Output the [x, y] coordinate of the center of the cell containing the given text.  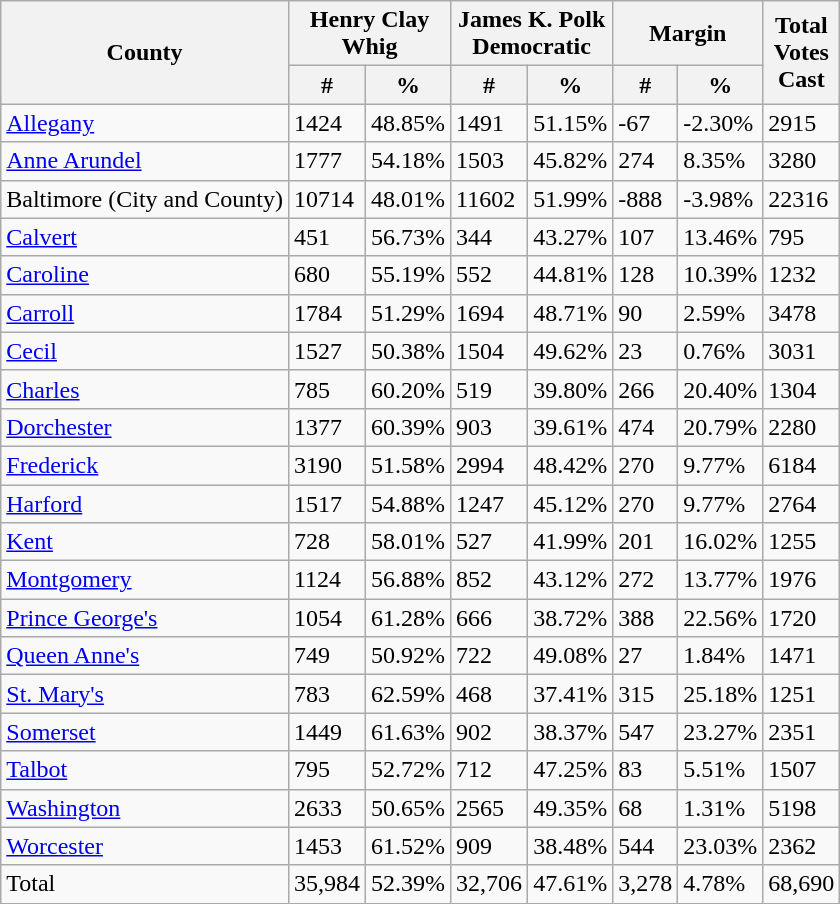
1777 [326, 161]
James K. PolkDemocratic [532, 34]
61.63% [408, 732]
1449 [326, 732]
1527 [326, 351]
680 [326, 275]
47.25% [570, 770]
32,706 [490, 884]
1784 [326, 313]
Caroline [145, 275]
1424 [326, 123]
50.65% [408, 808]
3,278 [646, 884]
474 [646, 427]
783 [326, 694]
Montgomery [145, 580]
39.80% [570, 389]
552 [490, 275]
722 [490, 656]
Allegany [145, 123]
41.99% [570, 542]
TotalVotesCast [802, 52]
107 [646, 237]
56.73% [408, 237]
10.39% [720, 275]
2351 [802, 732]
1255 [802, 542]
83 [646, 770]
45.12% [570, 503]
Charles [145, 389]
2994 [490, 465]
274 [646, 161]
54.18% [408, 161]
2633 [326, 808]
Margin [688, 34]
-3.98% [720, 199]
51.99% [570, 199]
903 [490, 427]
902 [490, 732]
451 [326, 237]
Talbot [145, 770]
22316 [802, 199]
666 [490, 618]
27 [646, 656]
62.59% [408, 694]
Anne Arundel [145, 161]
St. Mary's [145, 694]
909 [490, 846]
Dorchester [145, 427]
54.88% [408, 503]
68 [646, 808]
38.48% [570, 846]
1507 [802, 770]
55.19% [408, 275]
272 [646, 580]
1054 [326, 618]
49.62% [570, 351]
2565 [490, 808]
Harford [145, 503]
56.88% [408, 580]
2915 [802, 123]
48.42% [570, 465]
2.59% [720, 313]
1251 [802, 694]
68,690 [802, 884]
Frederick [145, 465]
468 [490, 694]
3478 [802, 313]
6184 [802, 465]
52.39% [408, 884]
48.85% [408, 123]
0.76% [720, 351]
23 [646, 351]
1453 [326, 846]
20.40% [720, 389]
4.78% [720, 884]
1694 [490, 313]
13.77% [720, 580]
1471 [802, 656]
1976 [802, 580]
3280 [802, 161]
Calvert [145, 237]
852 [490, 580]
3031 [802, 351]
51.29% [408, 313]
785 [326, 389]
-67 [646, 123]
5.51% [720, 770]
388 [646, 618]
201 [646, 542]
8.35% [720, 161]
22.56% [720, 618]
35,984 [326, 884]
547 [646, 732]
2764 [802, 503]
2362 [802, 846]
544 [646, 846]
23.03% [720, 846]
52.72% [408, 770]
Carroll [145, 313]
Somerset [145, 732]
749 [326, 656]
37.41% [570, 694]
38.72% [570, 618]
Worcester [145, 846]
Henry ClayWhig [369, 34]
Washington [145, 808]
1517 [326, 503]
44.81% [570, 275]
3190 [326, 465]
-888 [646, 199]
1247 [490, 503]
61.52% [408, 846]
43.12% [570, 580]
Prince George's [145, 618]
Queen Anne's [145, 656]
39.61% [570, 427]
128 [646, 275]
25.18% [720, 694]
38.37% [570, 732]
48.01% [408, 199]
728 [326, 542]
712 [490, 770]
60.39% [408, 427]
Baltimore (City and County) [145, 199]
47.61% [570, 884]
50.92% [408, 656]
Kent [145, 542]
60.20% [408, 389]
2280 [802, 427]
344 [490, 237]
20.79% [720, 427]
1504 [490, 351]
11602 [490, 199]
1491 [490, 123]
5198 [802, 808]
49.35% [570, 808]
Cecil [145, 351]
315 [646, 694]
-2.30% [720, 123]
1232 [802, 275]
16.02% [720, 542]
1503 [490, 161]
10714 [326, 199]
61.28% [408, 618]
Total [145, 884]
1304 [802, 389]
43.27% [570, 237]
50.38% [408, 351]
45.82% [570, 161]
519 [490, 389]
23.27% [720, 732]
51.15% [570, 123]
1720 [802, 618]
266 [646, 389]
527 [490, 542]
1124 [326, 580]
49.08% [570, 656]
13.46% [720, 237]
48.71% [570, 313]
90 [646, 313]
58.01% [408, 542]
County [145, 52]
1.31% [720, 808]
51.58% [408, 465]
1377 [326, 427]
1.84% [720, 656]
